Determine the [x, y] coordinate at the center of the cell enclosing the given text.  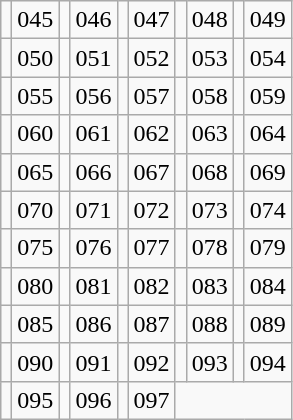
089 [268, 324]
088 [210, 324]
069 [268, 172]
065 [36, 172]
086 [94, 324]
061 [94, 134]
062 [152, 134]
048 [210, 20]
055 [36, 96]
063 [210, 134]
085 [36, 324]
087 [152, 324]
095 [36, 400]
060 [36, 134]
082 [152, 286]
057 [152, 96]
056 [94, 96]
097 [152, 400]
070 [36, 210]
079 [268, 248]
053 [210, 58]
078 [210, 248]
066 [94, 172]
058 [210, 96]
049 [268, 20]
072 [152, 210]
067 [152, 172]
076 [94, 248]
046 [94, 20]
084 [268, 286]
080 [36, 286]
059 [268, 96]
073 [210, 210]
094 [268, 362]
093 [210, 362]
071 [94, 210]
083 [210, 286]
064 [268, 134]
090 [36, 362]
054 [268, 58]
091 [94, 362]
074 [268, 210]
081 [94, 286]
077 [152, 248]
047 [152, 20]
045 [36, 20]
068 [210, 172]
050 [36, 58]
096 [94, 400]
051 [94, 58]
075 [36, 248]
092 [152, 362]
052 [152, 58]
